Search for the cell housing the specified text and yield its [x, y] center coordinate. 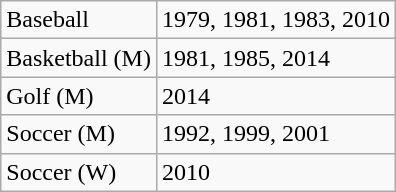
Golf (M) [79, 96]
1979, 1981, 1983, 2010 [276, 20]
1981, 1985, 2014 [276, 58]
Soccer (M) [79, 134]
Baseball [79, 20]
Soccer (W) [79, 172]
2014 [276, 96]
Basketball (M) [79, 58]
1992, 1999, 2001 [276, 134]
2010 [276, 172]
